For the text-containing cell, return its midpoint in [X, Y] coordinate format. 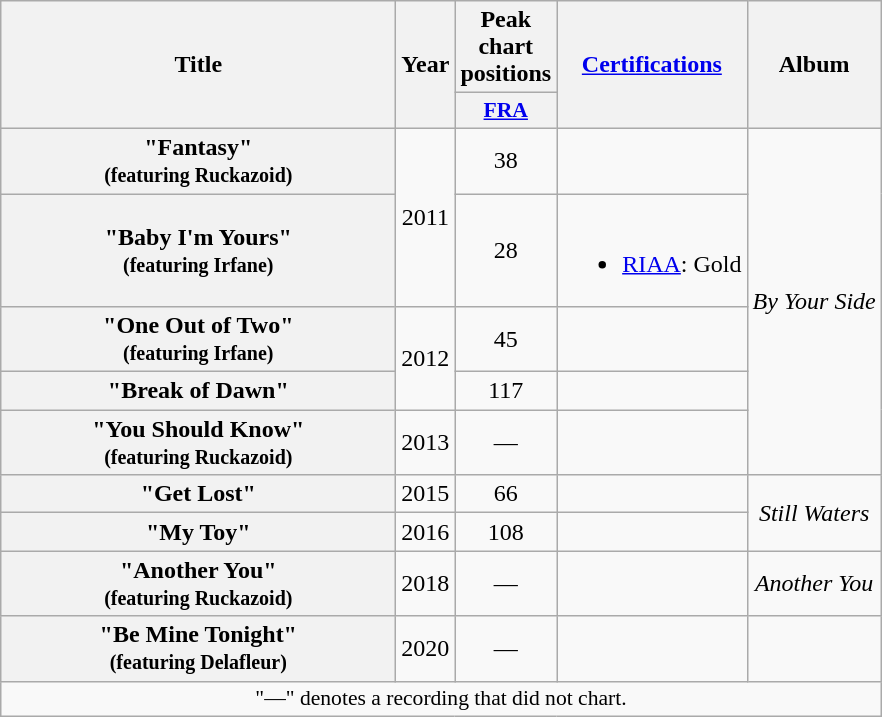
Year [426, 65]
"Baby I'm Yours" (featuring Irfane) [198, 250]
"Break of Dawn" [198, 391]
Certifications [652, 65]
2018 [426, 584]
Title [198, 65]
2013 [426, 442]
"One Out of Two" (featuring Irfane) [198, 340]
"Be Mine Tonight" (featuring Delafleur) [198, 648]
"Get Lost" [198, 494]
2020 [426, 648]
108 [506, 532]
"My Toy" [198, 532]
"Another You" (featuring Ruckazoid) [198, 584]
2016 [426, 532]
"—" denotes a recording that did not chart. [441, 699]
"Fantasy" (featuring Ruckazoid) [198, 160]
"You Should Know" (featuring Ruckazoid) [198, 442]
FRA [506, 111]
38 [506, 160]
2011 [426, 217]
Another You [814, 584]
Still Waters [814, 513]
Album [814, 65]
45 [506, 340]
2015 [426, 494]
66 [506, 494]
Peak chart positions [506, 47]
2012 [426, 358]
28 [506, 250]
117 [506, 391]
By Your Side [814, 301]
RIAA: Gold [652, 250]
